Determine the (X, Y) coordinate at the center of the cell enclosing the given text.  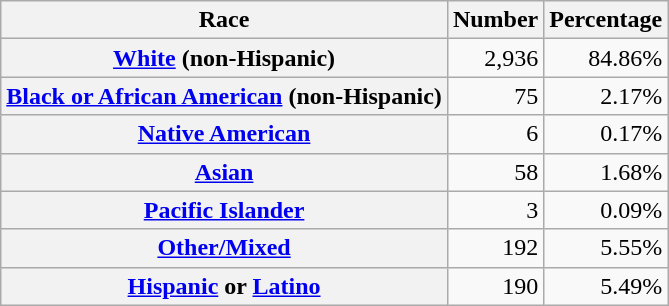
2,936 (495, 58)
Hispanic or Latino (224, 286)
5.55% (606, 248)
6 (495, 134)
1.68% (606, 172)
Black or African American (non-Hispanic) (224, 96)
0.17% (606, 134)
5.49% (606, 286)
84.86% (606, 58)
58 (495, 172)
Asian (224, 172)
Number (495, 20)
Other/Mixed (224, 248)
3 (495, 210)
192 (495, 248)
Native American (224, 134)
75 (495, 96)
Percentage (606, 20)
0.09% (606, 210)
White (non-Hispanic) (224, 58)
2.17% (606, 96)
Race (224, 20)
190 (495, 286)
Pacific Islander (224, 210)
